Identify which cell holds the provided text, then report its (x, y) central coordinate. 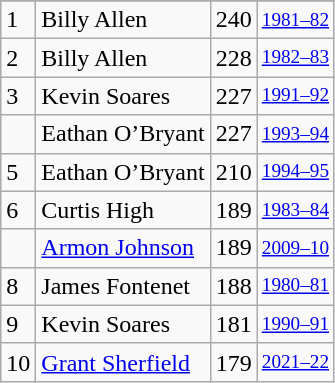
9 (18, 324)
2 (18, 58)
1990–91 (295, 324)
Armon Johnson (123, 248)
Curtis High (123, 210)
10 (18, 362)
1993–94 (295, 134)
1982–83 (295, 58)
6 (18, 210)
2009–10 (295, 248)
210 (234, 172)
3 (18, 96)
181 (234, 324)
8 (18, 286)
James Fontenet (123, 286)
188 (234, 286)
1981–82 (295, 20)
1994–95 (295, 172)
228 (234, 58)
2021–22 (295, 362)
179 (234, 362)
1 (18, 20)
1983–84 (295, 210)
240 (234, 20)
1991–92 (295, 96)
Grant Sherfield (123, 362)
5 (18, 172)
1980–81 (295, 286)
